Locate the cell with the specified text and output its [X, Y] center coordinate. 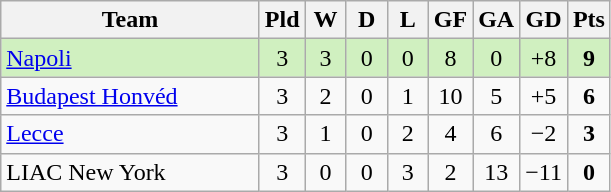
Napoli [130, 58]
GD [544, 20]
−2 [544, 134]
9 [588, 58]
LIAC New York [130, 172]
+5 [544, 96]
8 [450, 58]
5 [496, 96]
D [366, 20]
Budapest Honvéd [130, 96]
13 [496, 172]
Pld [282, 20]
10 [450, 96]
Lecce [130, 134]
Pts [588, 20]
W [326, 20]
4 [450, 134]
GA [496, 20]
L [408, 20]
−11 [544, 172]
GF [450, 20]
+8 [544, 58]
Team [130, 20]
